Detect which cell encompasses the target text, then output its (X, Y) center coordinate. 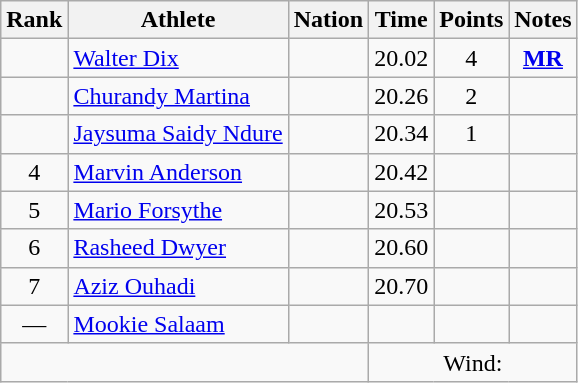
Churandy Martina (178, 96)
20.42 (402, 172)
Aziz Ouhadi (178, 286)
Nation (328, 20)
20.02 (402, 58)
MR (543, 58)
2 (472, 96)
20.70 (402, 286)
Mario Forsythe (178, 210)
20.60 (402, 248)
Walter Dix (178, 58)
Marvin Anderson (178, 172)
Notes (543, 20)
7 (34, 286)
Wind: (474, 362)
Rank (34, 20)
Jaysuma Saidy Ndure (178, 134)
— (34, 324)
Points (472, 20)
6 (34, 248)
5 (34, 210)
20.53 (402, 210)
Rasheed Dwyer (178, 248)
20.26 (402, 96)
20.34 (402, 134)
Mookie Salaam (178, 324)
Time (402, 20)
1 (472, 134)
Athlete (178, 20)
